Capture the cell that displays the provided text and extract its (X, Y) central coordinate. 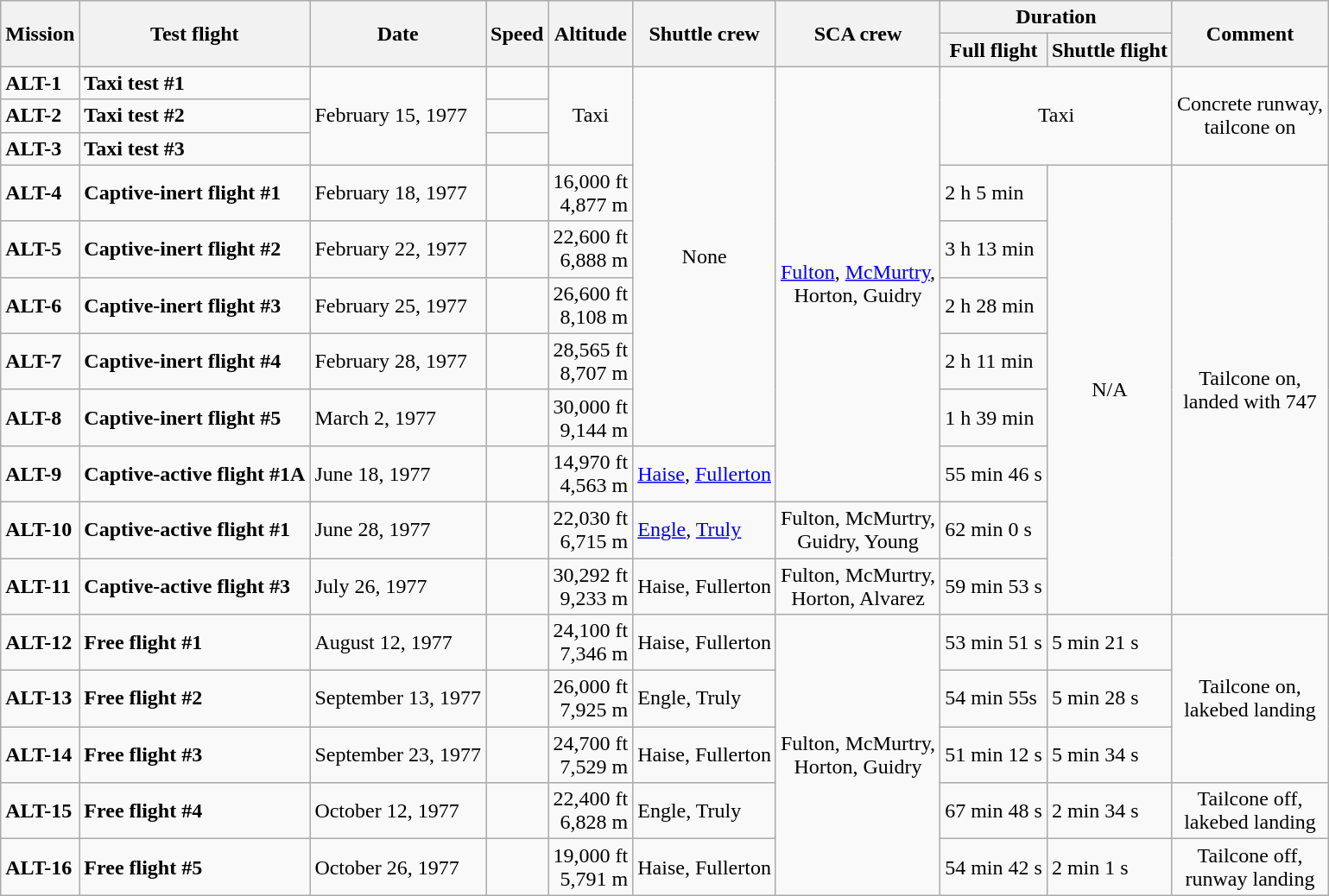
2 h 5 min (994, 193)
ALT-9 (40, 473)
30,292 ft9,233 m (591, 585)
Date (398, 34)
Tailcone off,runway landing (1250, 867)
2 h 11 min (994, 361)
62 min 0 s (994, 530)
Taxi test #2 (195, 116)
22,400 ft6,828 m (591, 811)
16,000 ft4,877 m (591, 193)
ALT-7 (40, 361)
None (705, 256)
Tailcone on,lakebed landing (1250, 699)
59 min 53 s (994, 585)
N/A (1109, 389)
Free flight #5 (195, 867)
June 28, 1977 (398, 530)
Captive-inert flight #4 (195, 361)
5 min 34 s (1109, 754)
Free flight #4 (195, 811)
2 min 34 s (1109, 811)
ALT-4 (40, 193)
Fulton, McMurtry,Guidry, Young (858, 530)
Mission (40, 34)
October 12, 1977 (398, 811)
ALT-15 (40, 811)
2 h 28 min (994, 306)
September 13, 1977 (398, 699)
Captive-inert flight #2 (195, 249)
5 min 21 s (1109, 642)
28,565 ft8,707 m (591, 361)
54 min 42 s (994, 867)
51 min 12 s (994, 754)
2 min 1 s (1109, 867)
September 23, 1977 (398, 754)
Comment (1250, 34)
55 min 46 s (994, 473)
ALT-10 (40, 530)
22,030 ft6,715 m (591, 530)
Captive-inert flight #1 (195, 193)
ALT-2 (40, 116)
ALT-8 (40, 418)
ALT-16 (40, 867)
Duration (1057, 17)
Captive-inert flight #5 (195, 418)
24,100 ft7,346 m (591, 642)
26,600 ft8,108 m (591, 306)
26,000 ft7,925 m (591, 699)
February 22, 1977 (398, 249)
ALT-6 (40, 306)
Free flight #3 (195, 754)
February 18, 1977 (398, 193)
Free flight #2 (195, 699)
ALT-5 (40, 249)
ALT-11 (40, 585)
30,000 ft9,144 m (591, 418)
Tailcone on,landed with 747 (1250, 389)
Shuttle flight (1109, 50)
5 min 28 s (1109, 699)
August 12, 1977 (398, 642)
Fulton, McMurtry,Horton, Alvarez (858, 585)
June 18, 1977 (398, 473)
Taxi test #3 (195, 148)
54 min 55s (994, 699)
14,970 ft4,563 m (591, 473)
3 h 13 min (994, 249)
24,700 ft7,529 m (591, 754)
Concrete runway,tailcone on (1250, 116)
Captive-active flight #1A (195, 473)
SCA crew (858, 34)
ALT-14 (40, 754)
February 15, 1977 (398, 116)
Speed (517, 34)
Full flight (994, 50)
22,600 ft6,888 m (591, 249)
February 25, 1977 (398, 306)
October 26, 1977 (398, 867)
Test flight (195, 34)
1 h 39 min (994, 418)
53 min 51 s (994, 642)
February 28, 1977 (398, 361)
Altitude (591, 34)
ALT-1 (40, 83)
Shuttle crew (705, 34)
Tailcone off,lakebed landing (1250, 811)
Captive-inert flight #3 (195, 306)
Free flight #1 (195, 642)
Captive-active flight #3 (195, 585)
67 min 48 s (994, 811)
ALT-13 (40, 699)
ALT-3 (40, 148)
July 26, 1977 (398, 585)
Captive-active flight #1 (195, 530)
ALT-12 (40, 642)
March 2, 1977 (398, 418)
Taxi test #1 (195, 83)
19,000 ft5,791 m (591, 867)
